From the cell containing the given text, extract its center point as [X, Y] coordinate. 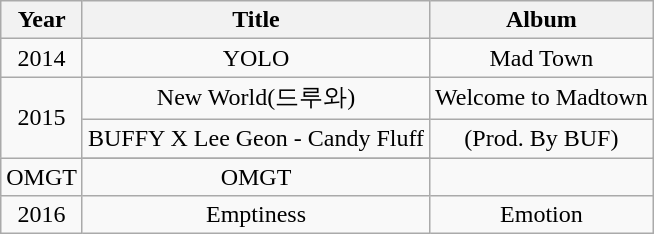
Title [256, 20]
(Prod. By BUF) [542, 138]
2016 [42, 215]
BUFFY X Lee Geon - Candy Fluff [256, 138]
Mad Town [542, 58]
Album [542, 20]
Emotion [542, 215]
2014 [42, 58]
Welcome to Madtown [542, 98]
New World(드루와) [256, 98]
YOLO [256, 58]
2015 [42, 118]
Year [42, 20]
Emptiness [256, 215]
